Pinpoint the cell where the given text exists, returning its [x, y] midpoint coordinate. 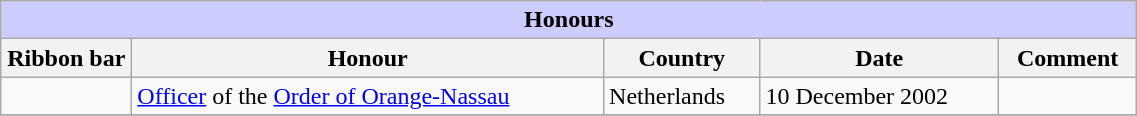
10 December 2002 [879, 96]
Officer of the Order of Orange-Nassau [368, 96]
Netherlands [682, 96]
Honour [368, 58]
Comment [1067, 58]
Country [682, 58]
Date [879, 58]
Ribbon bar [66, 58]
Honours [569, 20]
